Capture the cell that displays the provided text and extract its [X, Y] central coordinate. 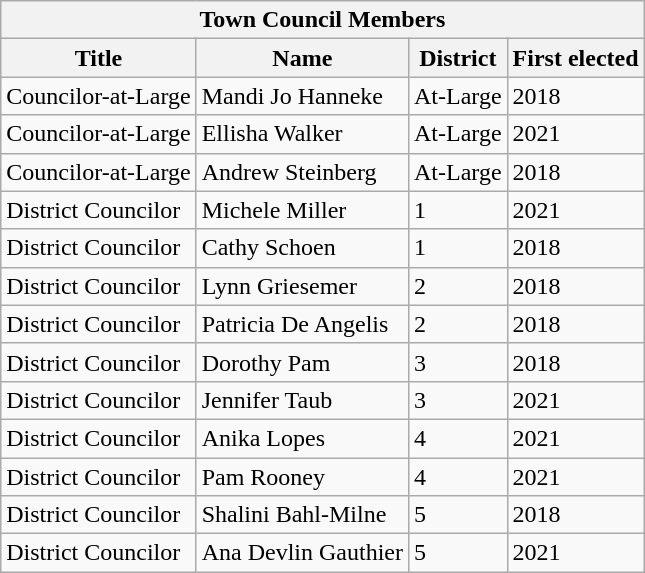
Town Council Members [322, 20]
Name [302, 58]
Title [98, 58]
Dorothy Pam [302, 362]
Ellisha Walker [302, 134]
First elected [576, 58]
Mandi Jo Hanneke [302, 96]
Andrew Steinberg [302, 172]
Pam Rooney [302, 477]
Shalini Bahl-Milne [302, 515]
Michele Miller [302, 210]
Lynn Griesemer [302, 286]
Ana Devlin Gauthier [302, 553]
Anika Lopes [302, 438]
Jennifer Taub [302, 400]
Patricia De Angelis [302, 324]
District [458, 58]
Cathy Schoen [302, 248]
